Provide the [X, Y] coordinate of the cell's center where the given text is located.  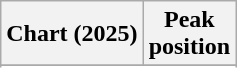
Peak position [189, 34]
Chart (2025) [72, 34]
